Extract the [X, Y] coordinate from the center of the cell holding the provided text.  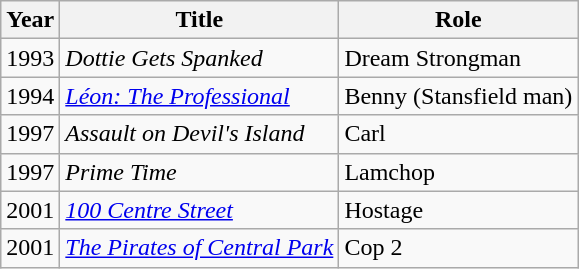
Assault on Devil's Island [200, 134]
Year [30, 20]
Benny (Stansfield man) [458, 96]
1994 [30, 96]
Role [458, 20]
The Pirates of Central Park [200, 248]
Dottie Gets Spanked [200, 58]
Hostage [458, 210]
Title [200, 20]
Cop 2 [458, 248]
Prime Time [200, 172]
Lamchop [458, 172]
Dream Strongman [458, 58]
1993 [30, 58]
100 Centre Street [200, 210]
Léon: The Professional [200, 96]
Carl [458, 134]
